Pinpoint the cell where the given text exists, returning its (x, y) midpoint coordinate. 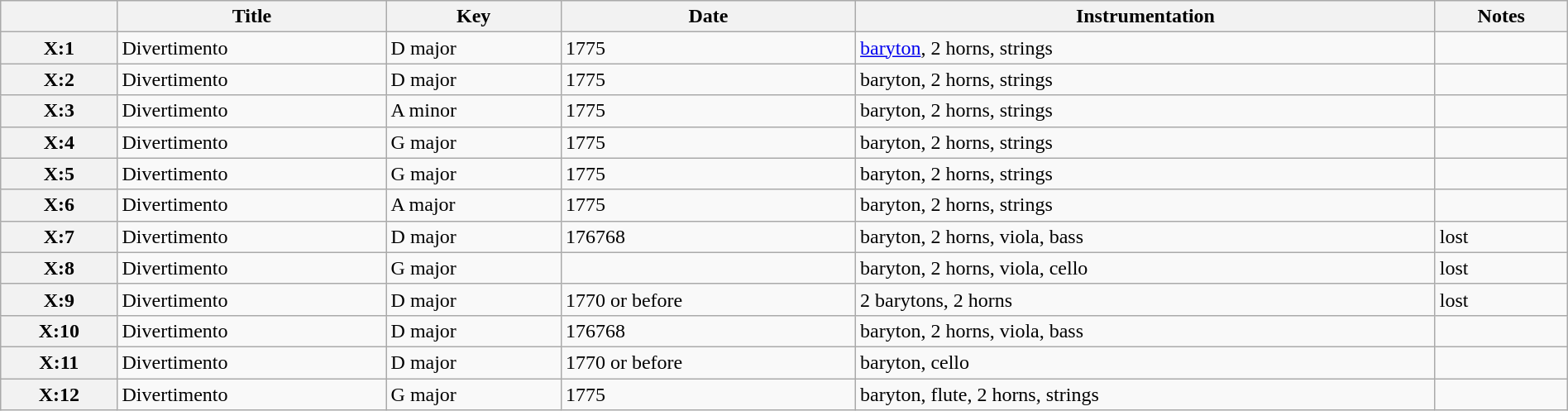
A minor (473, 111)
Instrumentation (1146, 17)
baryton, 2 horns, viola, cello (1146, 268)
A major (473, 205)
X:1 (60, 48)
X:10 (60, 331)
X:5 (60, 174)
baryton, cello (1146, 362)
baryton, flute, 2 horns, strings (1146, 394)
X:4 (60, 142)
X:2 (60, 79)
X:11 (60, 362)
Notes (1501, 17)
Date (708, 17)
X:8 (60, 268)
Key (473, 17)
Title (251, 17)
X:6 (60, 205)
X:3 (60, 111)
X:9 (60, 299)
X:12 (60, 394)
2 barytons, 2 horns (1146, 299)
X:7 (60, 237)
